Find where the given text appears and provide that cell's center as [x, y] coordinate. 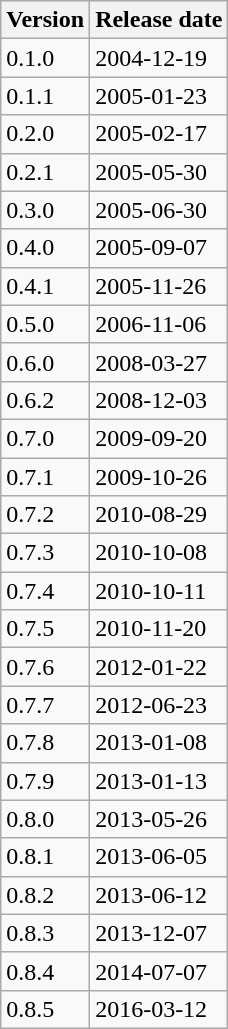
2013-05-26 [159, 819]
0.7.8 [46, 743]
0.7.1 [46, 477]
2012-01-22 [159, 667]
Version [46, 20]
0.7.3 [46, 553]
2009-10-26 [159, 477]
0.7.2 [46, 515]
0.7.9 [46, 781]
0.5.0 [46, 324]
2013-06-05 [159, 857]
2013-12-07 [159, 933]
2013-01-08 [159, 743]
0.7.5 [46, 629]
2010-10-11 [159, 591]
2010-08-29 [159, 515]
2008-03-27 [159, 362]
2006-11-06 [159, 324]
Release date [159, 20]
0.6.2 [46, 400]
0.8.4 [46, 971]
0.7.4 [46, 591]
2005-11-26 [159, 286]
0.8.1 [46, 857]
2016-03-12 [159, 1009]
0.4.1 [46, 286]
2009-09-20 [159, 438]
2008-12-03 [159, 400]
2010-10-08 [159, 553]
0.8.0 [46, 819]
0.3.0 [46, 210]
2005-06-30 [159, 210]
2010-11-20 [159, 629]
0.2.1 [46, 172]
2004-12-19 [159, 58]
2005-01-23 [159, 96]
0.7.7 [46, 705]
0.4.0 [46, 248]
0.1.1 [46, 96]
0.6.0 [46, 362]
2012-06-23 [159, 705]
0.8.2 [46, 895]
0.7.6 [46, 667]
2014-07-07 [159, 971]
2013-06-12 [159, 895]
0.8.3 [46, 933]
2013-01-13 [159, 781]
0.2.0 [46, 134]
0.8.5 [46, 1009]
2005-05-30 [159, 172]
2005-02-17 [159, 134]
2005-09-07 [159, 248]
0.7.0 [46, 438]
0.1.0 [46, 58]
